Return (X, Y) of the center of cell containing provided text 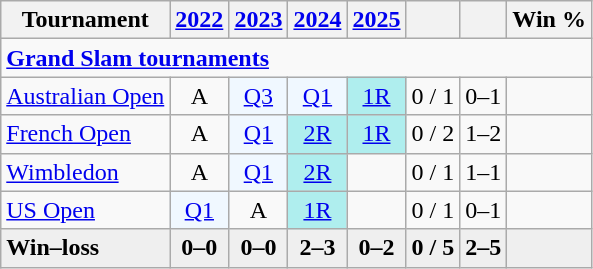
0 / 2 (433, 134)
Grand Slam tournaments (296, 58)
Tournament (86, 20)
2022 (200, 20)
Win–loss (86, 248)
Wimbledon (86, 172)
Win % (550, 20)
2025 (376, 20)
2–5 (484, 248)
US Open (86, 210)
2023 (258, 20)
French Open (86, 134)
2024 (318, 20)
1–1 (484, 172)
2–3 (318, 248)
0–2 (376, 248)
Australian Open (86, 96)
Q3 (258, 96)
1–2 (484, 134)
0 / 5 (433, 248)
